Output the (X, Y) coordinate of the center of the cell containing the given text.  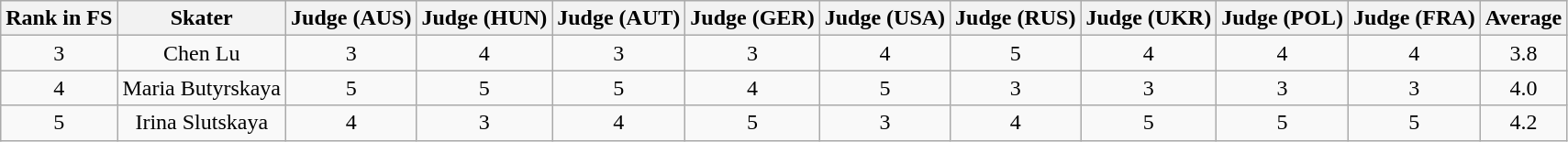
Judge (AUT) (618, 18)
Judge (HUN) (484, 18)
Chen Lu (202, 53)
Average (1523, 18)
Judge (GER) (752, 18)
Maria Butyrskaya (202, 88)
Rank in FS (59, 18)
Judge (FRA) (1414, 18)
4.0 (1523, 88)
3.8 (1523, 53)
Judge (POL) (1283, 18)
Judge (RUS) (1016, 18)
Judge (AUS) (351, 18)
Skater (202, 18)
4.2 (1523, 123)
Judge (USA) (884, 18)
Judge (UKR) (1149, 18)
Irina Slutskaya (202, 123)
